Determine the (X, Y) coordinate at the center of the cell enclosing the given text.  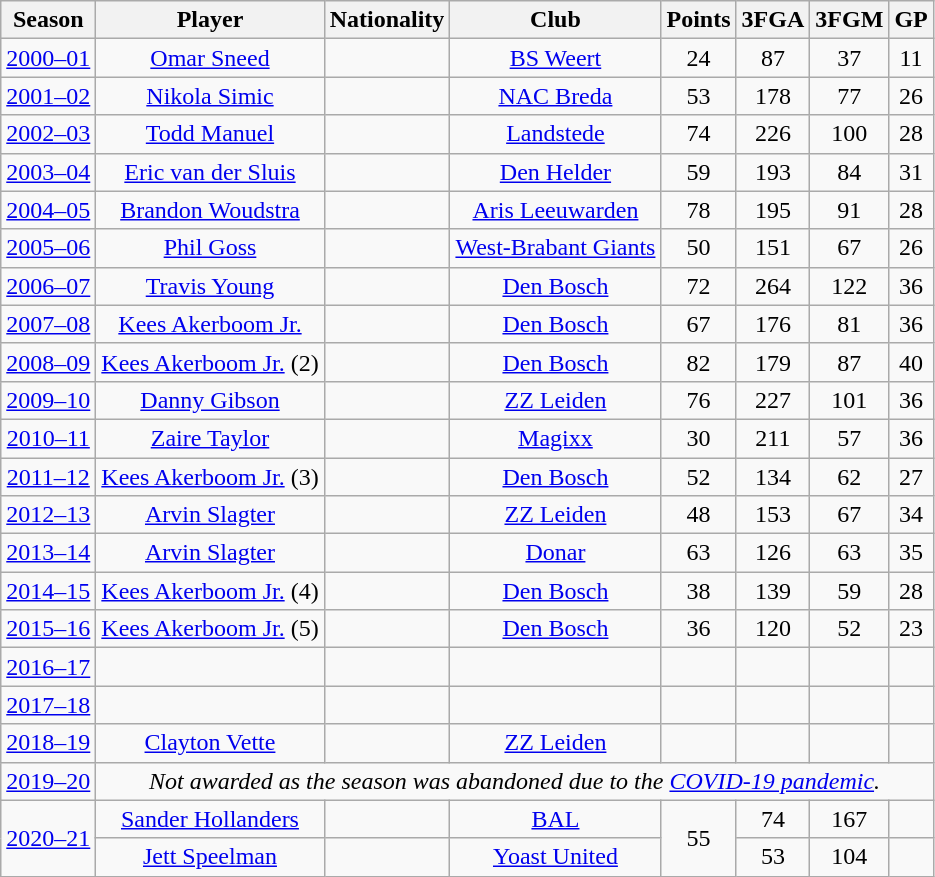
Brandon Woudstra (210, 210)
Todd Manuel (210, 134)
2018–19 (48, 743)
2002–03 (48, 134)
Phil Goss (210, 248)
30 (698, 438)
Travis Young (210, 286)
2009–10 (48, 400)
78 (698, 210)
Sander Hollanders (210, 819)
2000–01 (48, 58)
178 (773, 96)
193 (773, 172)
2010–11 (48, 438)
2007–08 (48, 324)
179 (773, 362)
Omar Sneed (210, 58)
Kees Akerboom Jr. (5) (210, 629)
BAL (556, 819)
122 (850, 286)
77 (850, 96)
3FGM (850, 20)
2016–17 (48, 667)
227 (773, 400)
Danny Gibson (210, 400)
211 (773, 438)
37 (850, 58)
Nationality (387, 20)
31 (911, 172)
2006–07 (48, 286)
2013–14 (48, 553)
50 (698, 248)
Jett Speelman (210, 857)
120 (773, 629)
195 (773, 210)
GP (911, 20)
Magixx (556, 438)
Eric van der Sluis (210, 172)
57 (850, 438)
84 (850, 172)
81 (850, 324)
104 (850, 857)
35 (911, 553)
100 (850, 134)
Zaire Taylor (210, 438)
BS Weert (556, 58)
76 (698, 400)
55 (698, 838)
27 (911, 477)
34 (911, 515)
24 (698, 58)
Kees Akerboom Jr. (4) (210, 591)
Player (210, 20)
62 (850, 477)
Points (698, 20)
11 (911, 58)
Kees Akerboom Jr. (2) (210, 362)
Kees Akerboom Jr. (210, 324)
226 (773, 134)
2020–21 (48, 838)
151 (773, 248)
126 (773, 553)
38 (698, 591)
82 (698, 362)
153 (773, 515)
264 (773, 286)
101 (850, 400)
2005–06 (48, 248)
NAC Breda (556, 96)
2004–05 (48, 210)
Den Helder (556, 172)
167 (850, 819)
40 (911, 362)
2008–09 (48, 362)
2003–04 (48, 172)
2019–20 (48, 781)
2001–02 (48, 96)
139 (773, 591)
176 (773, 324)
West-Brabant Giants (556, 248)
2012–13 (48, 515)
Nikola Simic (210, 96)
134 (773, 477)
Season (48, 20)
3FGA (773, 20)
72 (698, 286)
2015–16 (48, 629)
Landstede (556, 134)
Yoast United (556, 857)
Clayton Vette (210, 743)
Aris Leeuwarden (556, 210)
23 (911, 629)
48 (698, 515)
Club (556, 20)
Not awarded as the season was abandoned due to the COVID-19 pandemic. (514, 781)
91 (850, 210)
2017–18 (48, 705)
2011–12 (48, 477)
2014–15 (48, 591)
Kees Akerboom Jr. (3) (210, 477)
Donar (556, 553)
